Identify which cell holds the provided text, then report its (X, Y) central coordinate. 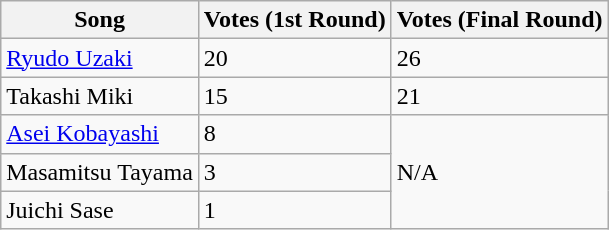
8 (294, 134)
20 (294, 58)
Asei Kobayashi (100, 134)
Takashi Miki (100, 96)
26 (500, 58)
Song (100, 20)
15 (294, 96)
Ryudo Uzaki (100, 58)
Juichi Sase (100, 210)
Votes (Final Round) (500, 20)
1 (294, 210)
N/A (500, 172)
Masamitsu Tayama (100, 172)
3 (294, 172)
Votes (1st Round) (294, 20)
21 (500, 96)
